Scan for the cell matching the given text and deliver its (X, Y) coordinate at center. 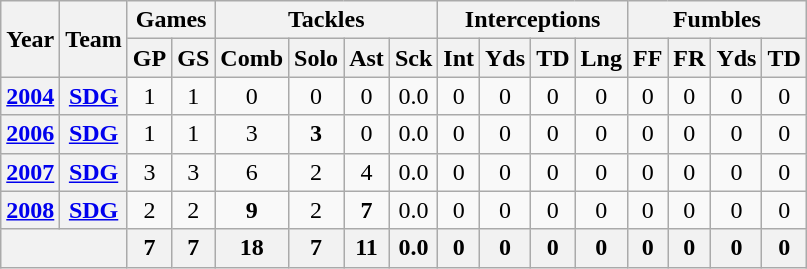
2006 (30, 134)
Interceptions (533, 20)
FF (647, 58)
Sck (413, 58)
Solo (316, 58)
Ast (367, 58)
2004 (30, 96)
GP (149, 58)
FR (690, 58)
Tackles (326, 20)
Team (94, 39)
6 (252, 172)
Comb (252, 58)
Fumbles (716, 20)
Games (170, 20)
2007 (30, 172)
2008 (30, 210)
4 (367, 172)
Year (30, 39)
11 (367, 248)
9 (252, 210)
Int (459, 58)
Lng (601, 58)
18 (252, 248)
GS (194, 58)
